Locate the cell with the specified text and output its (x, y) center coordinate. 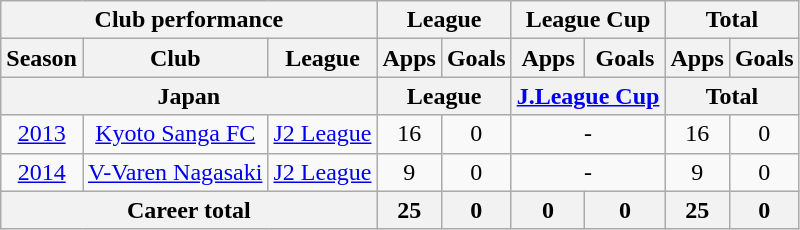
Kyoto Sanga FC (174, 134)
Club (174, 58)
League Cup (588, 20)
J.League Cup (588, 96)
Japan (189, 96)
V-Varen Nagasaki (174, 172)
Club performance (189, 20)
Career total (189, 210)
Season (42, 58)
2013 (42, 134)
2014 (42, 172)
